For the text-containing cell, return its midpoint in (x, y) coordinate format. 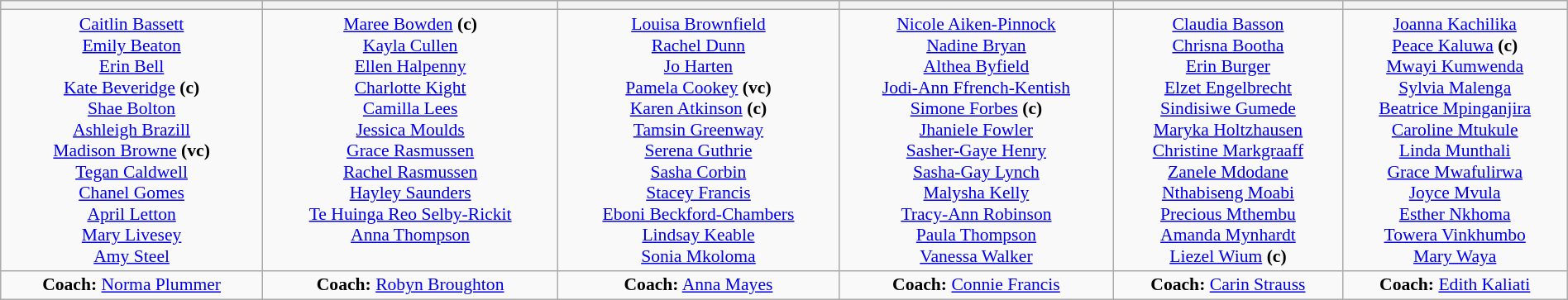
Coach: Robyn Broughton (410, 285)
Coach: Norma Plummer (132, 285)
Coach: Carin Strauss (1228, 285)
Coach: Connie Francis (976, 285)
Coach: Edith Kaliati (1455, 285)
Coach: Anna Mayes (698, 285)
